Extract the [X, Y] coordinate from the center of the cell holding the provided text.  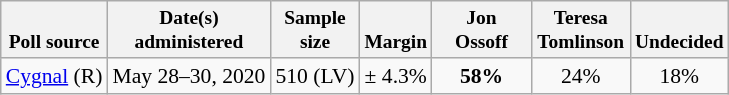
Undecided [679, 30]
± 4.3% [396, 76]
24% [580, 76]
18% [679, 76]
JonOssoff [482, 30]
Margin [396, 30]
510 (LV) [314, 76]
TeresaTomlinson [580, 30]
Cygnal (R) [54, 76]
May 28–30, 2020 [188, 76]
Poll source [54, 30]
Date(s)administered [188, 30]
Samplesize [314, 30]
58% [482, 76]
